For the text-containing cell, return its midpoint in (x, y) coordinate format. 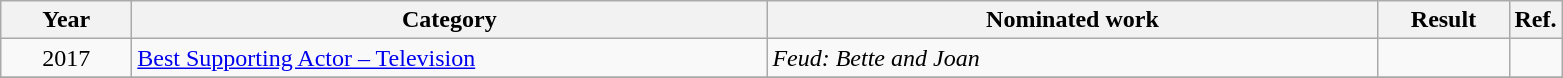
Nominated work (1072, 20)
Feud: Bette and Joan (1072, 58)
Ref. (1536, 20)
Result (1444, 20)
2017 (66, 58)
Best Supporting Actor – Television (450, 58)
Year (66, 20)
Category (450, 20)
